Locate the cell with the specified text and output its (X, Y) center coordinate. 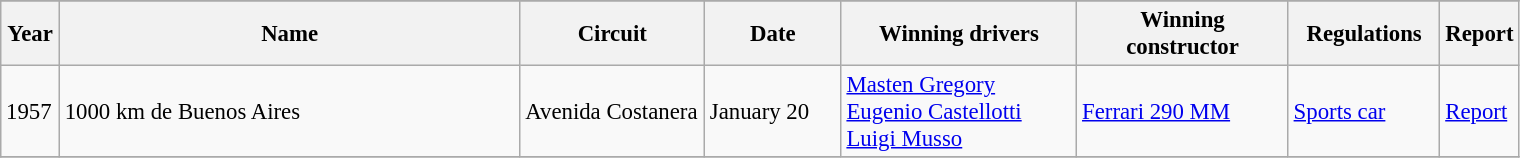
1957 (30, 112)
Ferrari 290 MM (1183, 112)
Circuit (612, 34)
Date (774, 34)
Name (290, 34)
Regulations (1364, 34)
January 20 (774, 112)
Winning drivers (959, 34)
Masten Gregory Eugenio Castellotti Luigi Musso (959, 112)
Winning constructor (1183, 34)
1000 km de Buenos Aires (290, 112)
Avenida Costanera (612, 112)
Sports car (1364, 112)
Year (30, 34)
